Scan for the cell matching the given text and deliver its [X, Y] coordinate at center. 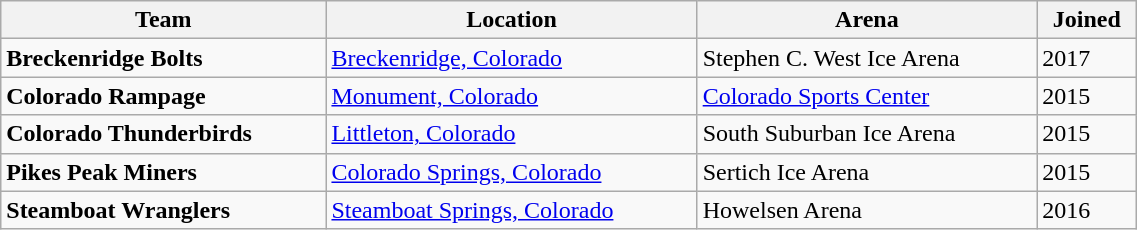
Steamboat Springs, Colorado [512, 210]
Arena [866, 20]
Steamboat Wranglers [164, 210]
Pikes Peak Miners [164, 172]
Team [164, 20]
Littleton, Colorado [512, 134]
Monument, Colorado [512, 96]
Breckenridge, Colorado [512, 58]
Howelsen Arena [866, 210]
Colorado Springs, Colorado [512, 172]
South Suburban Ice Arena [866, 134]
Colorado Sports Center [866, 96]
2016 [1087, 210]
Stephen C. West Ice Arena [866, 58]
Breckenridge Bolts [164, 58]
Colorado Thunderbirds [164, 134]
Sertich Ice Arena [866, 172]
2017 [1087, 58]
Joined [1087, 20]
Location [512, 20]
Colorado Rampage [164, 96]
